Scan for the cell matching the given text and deliver its [x, y] coordinate at center. 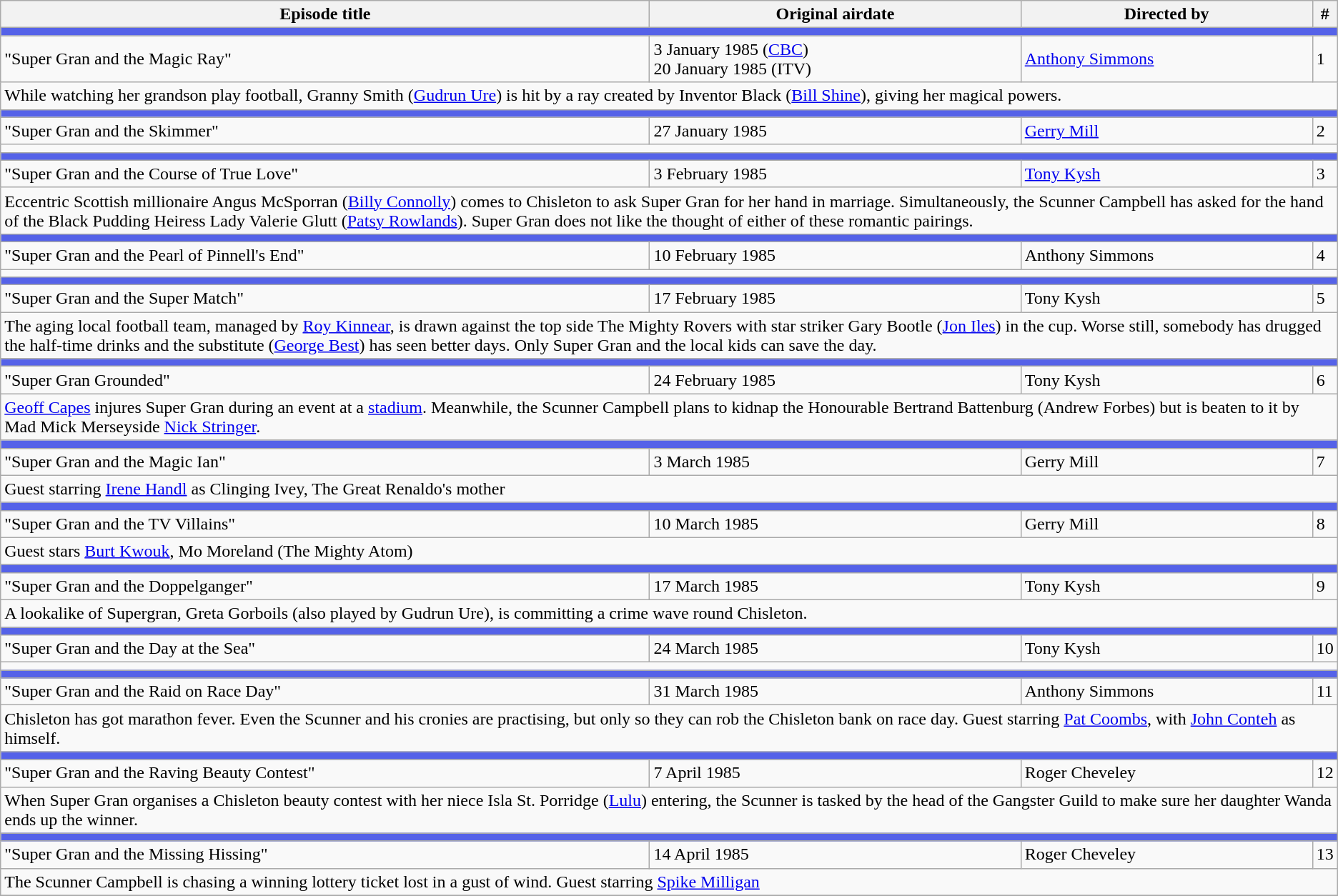
"Super Gran and the Course of True Love" [325, 174]
"Super Gran and the Missing Hissing" [325, 855]
"Super Gran and the Super Match" [325, 299]
3 March 1985 [835, 462]
17 February 1985 [835, 299]
"Super Gran and the Raid on Race Day" [325, 692]
17 March 1985 [835, 586]
7 April 1985 [835, 773]
Guest starring Irene Handl as Clinging Ivey, The Great Renaldo's mother [669, 489]
13 [1325, 855]
Original airdate [835, 14]
10 March 1985 [835, 524]
"Super Gran and the Pearl of Pinnell's End" [325, 255]
10 [1325, 649]
"Super Gran and the Raving Beauty Contest" [325, 773]
27 January 1985 [835, 131]
3 January 1985 (CBC)20 January 1985 (ITV) [835, 59]
1 [1325, 59]
4 [1325, 255]
A lookalike of Supergran, Greta Gorboils (also played by Gudrun Ure), is committing a crime wave round Chisleton. [669, 613]
6 [1325, 380]
3 [1325, 174]
24 February 1985 [835, 380]
"Super Gran and the Day at the Sea" [325, 649]
8 [1325, 524]
11 [1325, 692]
5 [1325, 299]
The Scunner Campbell is chasing a winning lottery ticket lost in a gust of wind. Guest starring Spike Milligan [669, 882]
"Super Gran and the Magic Ian" [325, 462]
12 [1325, 773]
"Super Gran and the Skimmer" [325, 131]
24 March 1985 [835, 649]
3 February 1985 [835, 174]
"Super Gran and the TV Villains" [325, 524]
"Super Gran and the Doppelganger" [325, 586]
Episode title [325, 14]
"Super Gran Grounded" [325, 380]
Directed by [1166, 14]
9 [1325, 586]
Guest stars Burt Kwouk, Mo Moreland (The Mighty Atom) [669, 551]
31 March 1985 [835, 692]
# [1325, 14]
2 [1325, 131]
"Super Gran and the Magic Ray" [325, 59]
7 [1325, 462]
10 February 1985 [835, 255]
14 April 1985 [835, 855]
